Capture the cell that displays the provided text and extract its (x, y) central coordinate. 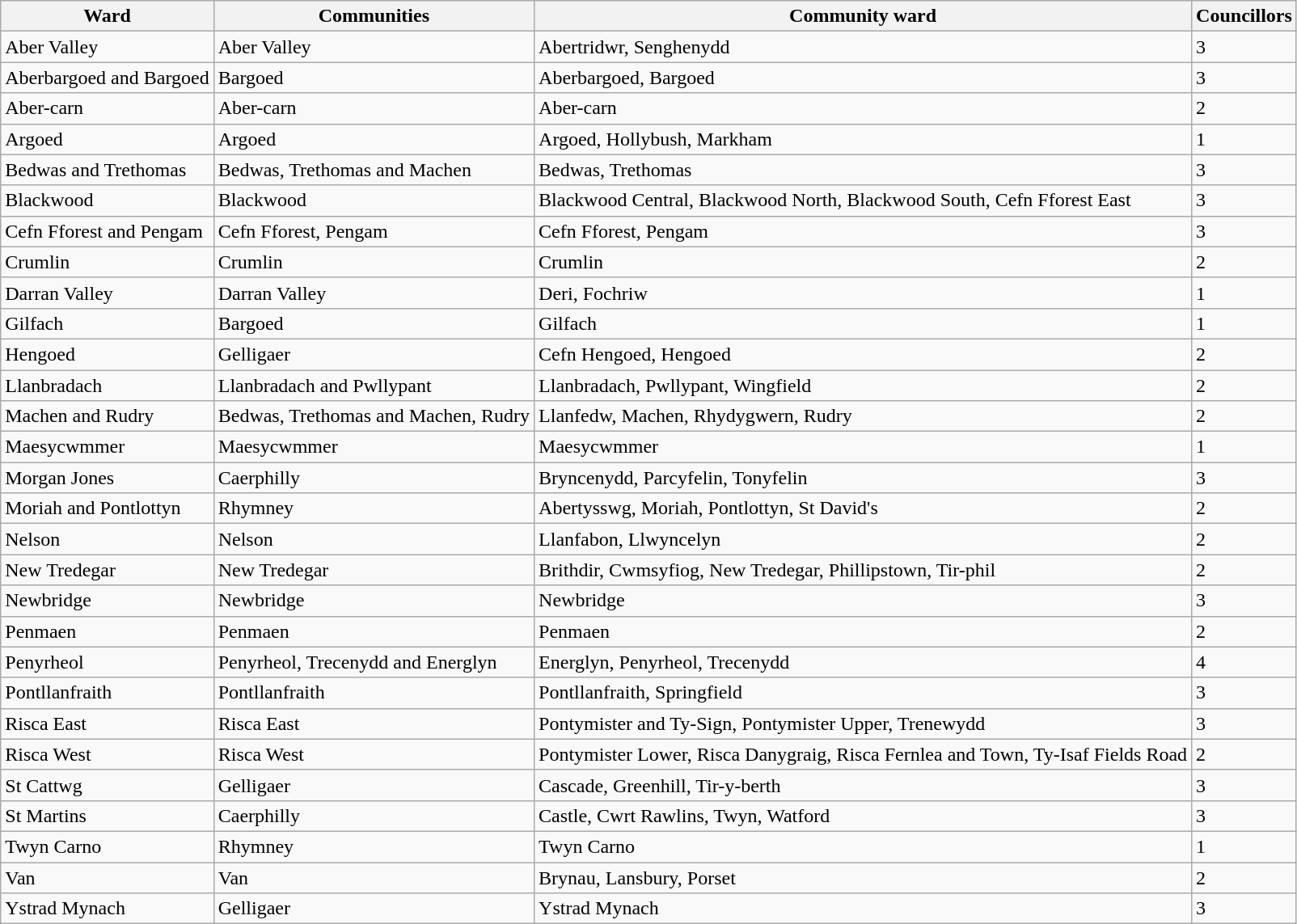
Aberbargoed, Bargoed (864, 78)
Bedwas, Trethomas and Machen (374, 170)
Llanbradach, Pwllypant, Wingfield (864, 386)
Argoed, Hollybush, Markham (864, 139)
Blackwood Central, Blackwood North, Blackwood South, Cefn Fforest East (864, 200)
Llanfedw, Machen, Rhydygwern, Rudry (864, 416)
Pontllanfraith, Springfield (864, 693)
St Cattwg (107, 785)
Pontymister Lower, Risca Danygraig, Risca Fernlea and Town, Ty-Isaf Fields Road (864, 754)
Penyrheol (107, 662)
Moriah and Pontlottyn (107, 508)
Bedwas, Trethomas and Machen, Rudry (374, 416)
Cefn Hengoed, Hengoed (864, 354)
Cefn Fforest and Pengam (107, 231)
Machen and Rudry (107, 416)
Councillors (1244, 16)
Hengoed (107, 354)
Bedwas and Trethomas (107, 170)
Castle, Cwrt Rawlins, Twyn, Watford (864, 816)
Morgan Jones (107, 478)
Aberbargoed and Bargoed (107, 78)
Brithdir, Cwmsyfiog, New Tredegar, Phillipstown, Tir-phil (864, 570)
Community ward (864, 16)
Penyrheol, Trecenydd and Energlyn (374, 662)
Llanbradach (107, 386)
Energlyn, Penyrheol, Trecenydd (864, 662)
Deri, Fochriw (864, 293)
Cascade, Greenhill, Tir-y-berth (864, 785)
Llanbradach and Pwllypant (374, 386)
Pontymister and Ty-Sign, Pontymister Upper, Trenewydd (864, 724)
4 (1244, 662)
Ward (107, 16)
Communities (374, 16)
Brynau, Lansbury, Porset (864, 877)
Llanfabon, Llwyncelyn (864, 539)
Abertridwr, Senghenydd (864, 47)
Abertysswg, Moriah, Pontlottyn, St David's (864, 508)
Bryncenydd, Parcyfelin, Tonyfelin (864, 478)
St Martins (107, 816)
Bedwas, Trethomas (864, 170)
